Find where the given text appears and provide that cell's center as (x, y) coordinate. 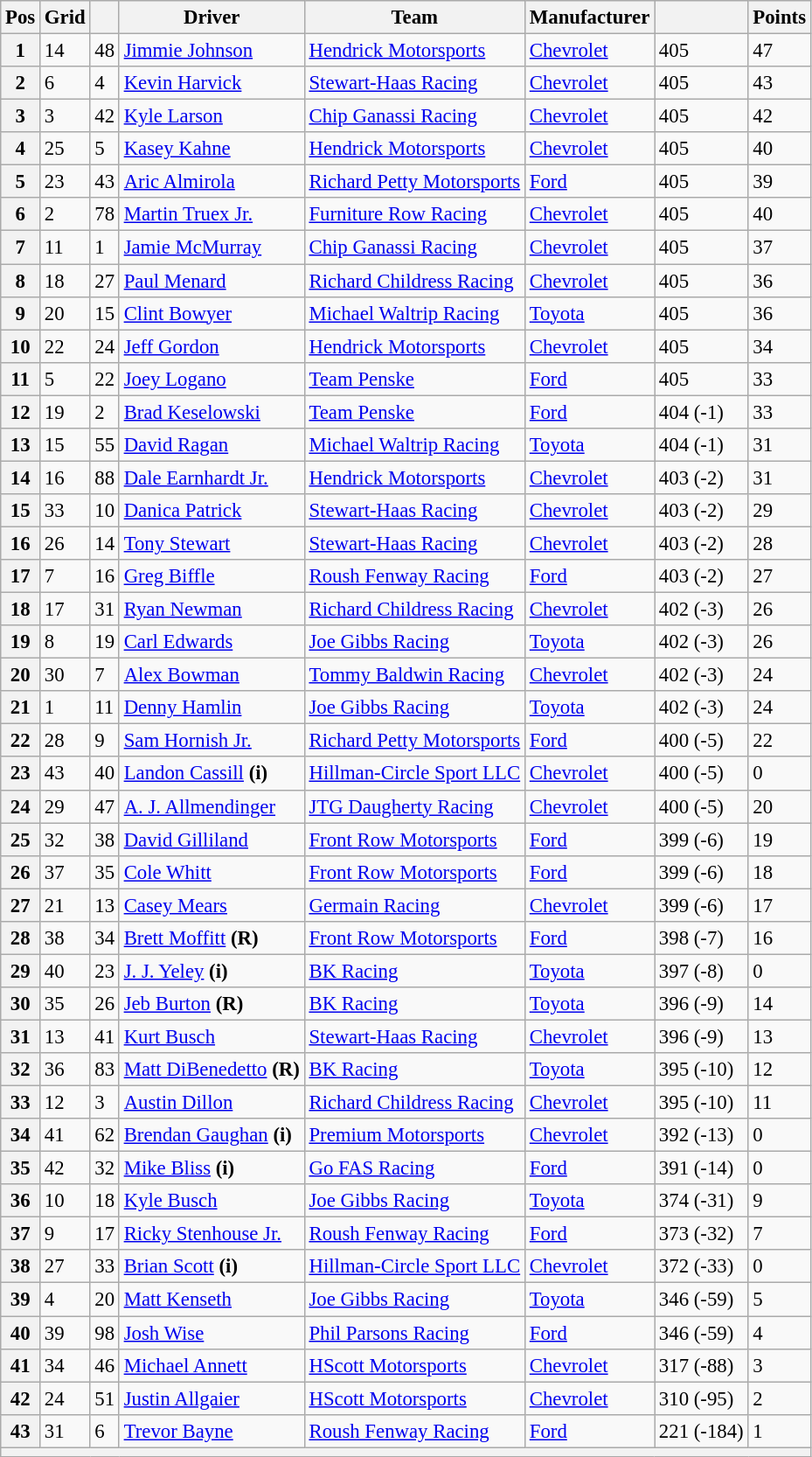
51 (105, 1398)
Tony Stewart (212, 543)
JTG Daugherty Racing (414, 806)
Matt DiBenedetto (R) (212, 1070)
Points (780, 17)
392 (-13) (701, 1135)
Matt Kenseth (212, 1300)
Brendan Gaughan (i) (212, 1135)
Kurt Busch (212, 1036)
55 (105, 445)
46 (105, 1365)
Martin Truex Jr. (212, 214)
Alex Bowman (212, 675)
Grid (65, 17)
221 (-184) (701, 1431)
Pos (21, 17)
Brett Moffitt (R) (212, 938)
David Ragan (212, 445)
Kasey Kahne (212, 149)
Manufacturer (589, 17)
Brad Keselowski (212, 412)
Mike Bliss (i) (212, 1168)
98 (105, 1333)
Jamie McMurray (212, 247)
Josh Wise (212, 1333)
62 (105, 1135)
Furniture Row Racing (414, 214)
Kyle Busch (212, 1201)
J. J. Yeley (i) (212, 971)
Jimmie Johnson (212, 51)
Kevin Harvick (212, 83)
Sam Hornish Jr. (212, 741)
88 (105, 478)
Go FAS Racing (414, 1168)
Paul Menard (212, 281)
David Gilliland (212, 840)
Tommy Baldwin Racing (414, 675)
48 (105, 51)
Justin Allgaier (212, 1398)
Aric Almirola (212, 182)
Michael Annett (212, 1365)
Clint Bowyer (212, 313)
374 (-31) (701, 1201)
Greg Biffle (212, 576)
Phil Parsons Racing (414, 1333)
Driver (212, 17)
391 (-14) (701, 1168)
Landon Cassill (i) (212, 774)
Dale Earnhardt Jr. (212, 478)
Casey Mears (212, 905)
398 (-7) (701, 938)
Germain Racing (414, 905)
Kyle Larson (212, 116)
83 (105, 1070)
Premium Motorsports (414, 1135)
Austin Dillon (212, 1103)
Denny Hamlin (212, 708)
Ricky Stenhouse Jr. (212, 1234)
310 (-95) (701, 1398)
78 (105, 214)
397 (-8) (701, 971)
Jeff Gordon (212, 346)
Team (414, 17)
Cole Whitt (212, 872)
Jeb Burton (R) (212, 1004)
Carl Edwards (212, 642)
Trevor Bayne (212, 1431)
373 (-32) (701, 1234)
Joey Logano (212, 379)
A. J. Allmendinger (212, 806)
372 (-33) (701, 1267)
Danica Patrick (212, 511)
Brian Scott (i) (212, 1267)
317 (-88) (701, 1365)
Ryan Newman (212, 610)
